Return the (X, Y) coordinate for the center point of the cell that contains the specified text.  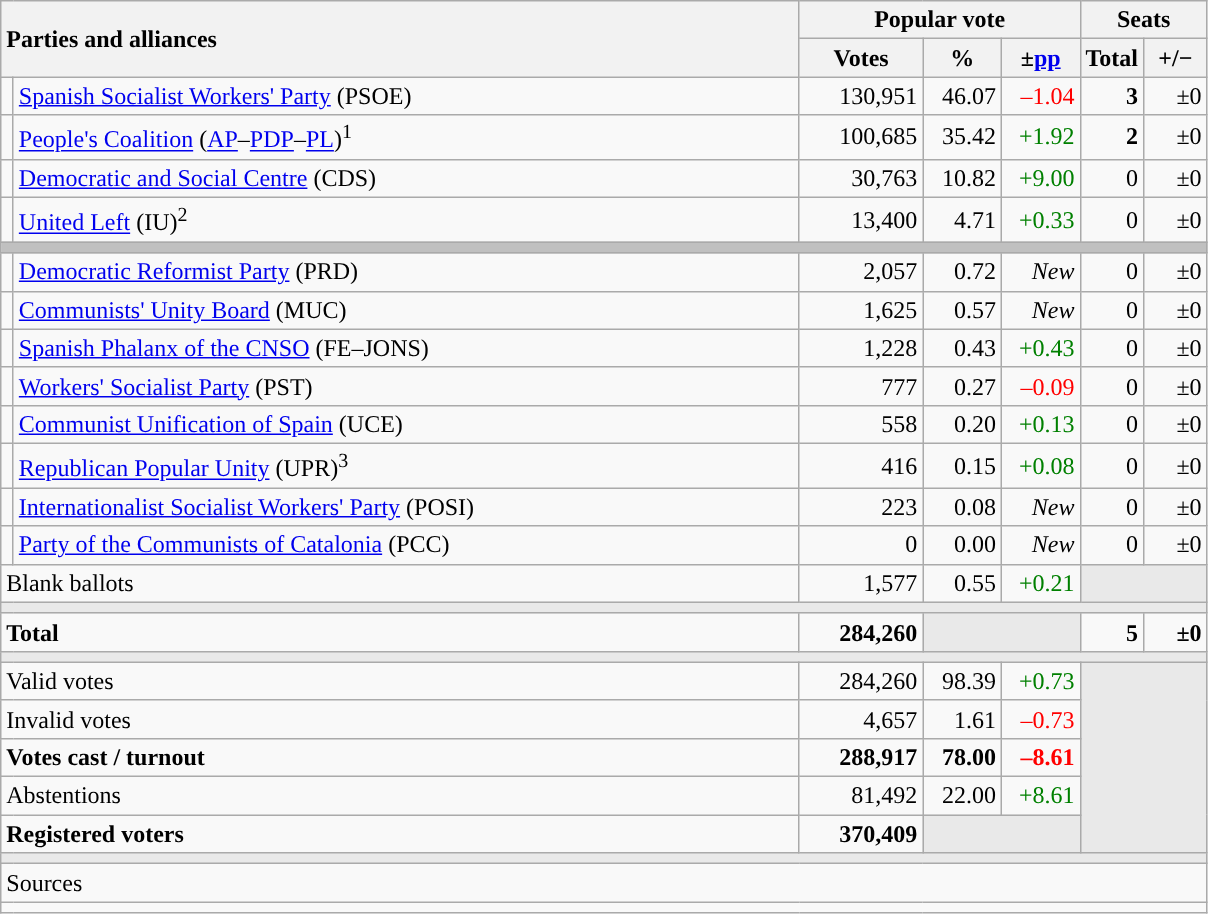
Blank ballots (400, 583)
2,057 (861, 272)
People's Coalition (AP–PDP–PL)1 (406, 138)
10.82 (962, 178)
Popular vote (940, 20)
Communist Unification of Spain (UCE) (406, 424)
Votes cast / turnout (400, 758)
0.00 (962, 545)
777 (861, 386)
130,951 (861, 96)
223 (861, 507)
2 (1112, 138)
Workers' Socialist Party (PST) (406, 386)
Spanish Socialist Workers' Party (PSOE) (406, 96)
+0.21 (1040, 583)
Republican Popular Unity (UPR)3 (406, 466)
Registered voters (400, 834)
+0.08 (1040, 466)
0.55 (962, 583)
0.72 (962, 272)
±pp (1040, 58)
46.07 (962, 96)
+0.33 (1040, 220)
3 (1112, 96)
0.43 (962, 348)
Seats (1144, 20)
288,917 (861, 758)
13,400 (861, 220)
1,577 (861, 583)
+0.13 (1040, 424)
558 (861, 424)
81,492 (861, 796)
35.42 (962, 138)
78.00 (962, 758)
100,685 (861, 138)
+/− (1176, 58)
+0.43 (1040, 348)
–0.73 (1040, 719)
0.20 (962, 424)
Parties and alliances (400, 39)
Democratic and Social Centre (CDS) (406, 178)
0.15 (962, 466)
United Left (IU)2 (406, 220)
+0.73 (1040, 681)
Votes (861, 58)
+8.61 (1040, 796)
4.71 (962, 220)
Internationalist Socialist Workers' Party (POSI) (406, 507)
1.61 (962, 719)
Spanish Phalanx of the CNSO (FE–JONS) (406, 348)
Abstentions (400, 796)
416 (861, 466)
1,228 (861, 348)
Democratic Reformist Party (PRD) (406, 272)
+9.00 (1040, 178)
98.39 (962, 681)
4,657 (861, 719)
Invalid votes (400, 719)
Sources (604, 883)
30,763 (861, 178)
+1.92 (1040, 138)
–1.04 (1040, 96)
22.00 (962, 796)
370,409 (861, 834)
0.57 (962, 310)
Party of the Communists of Catalonia (PCC) (406, 545)
0.27 (962, 386)
Valid votes (400, 681)
5 (1112, 632)
Communists' Unity Board (MUC) (406, 310)
% (962, 58)
–0.09 (1040, 386)
1,625 (861, 310)
–8.61 (1040, 758)
0.08 (962, 507)
